Scan for the cell matching the given text and deliver its [x, y] coordinate at center. 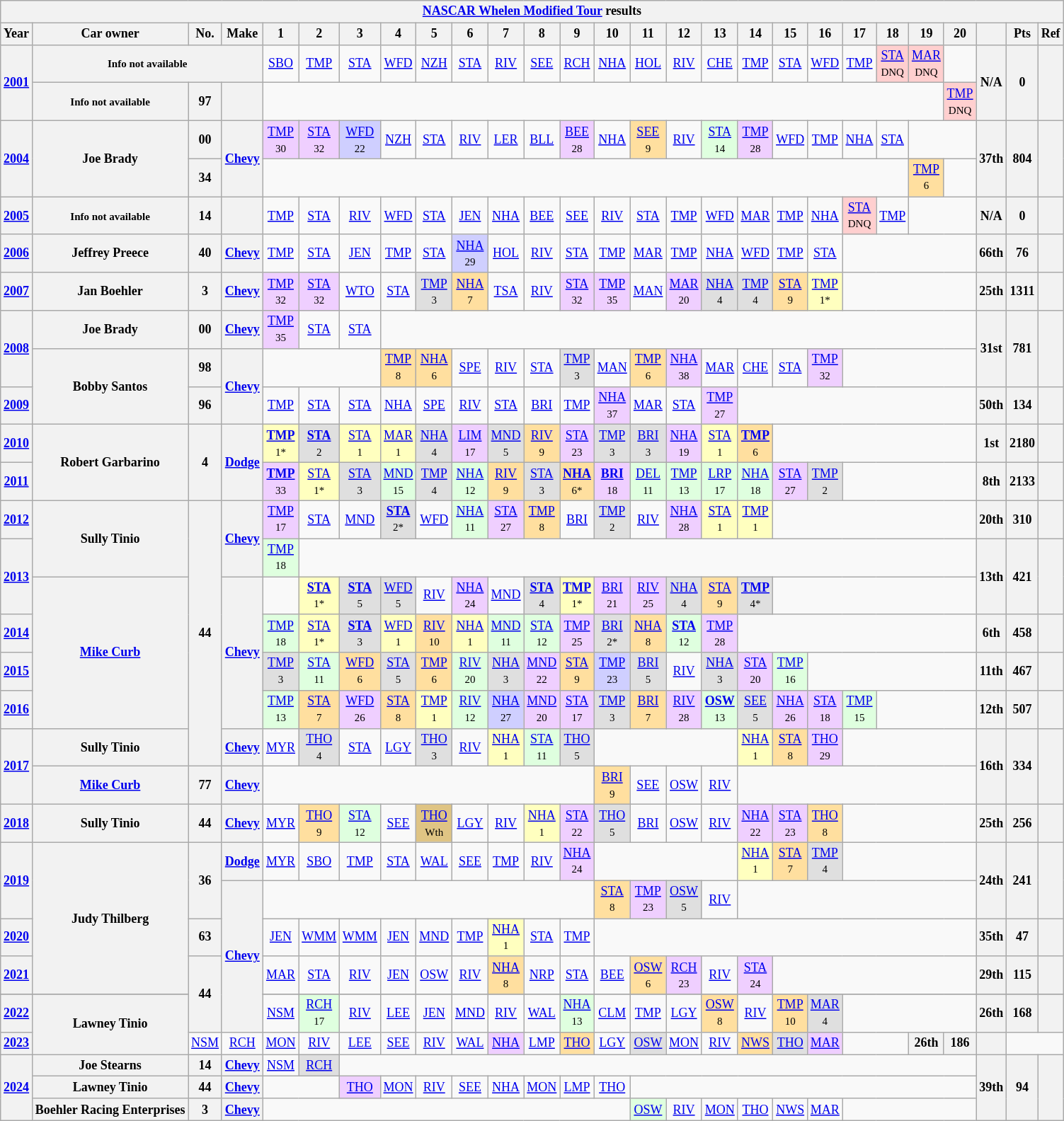
NHA28 [684, 519]
40 [205, 253]
2018 [17, 824]
467 [1022, 672]
MND22 [542, 672]
256 [1022, 824]
NHA37 [612, 406]
THO4 [319, 747]
WFD1 [398, 633]
11 [648, 34]
No. [205, 34]
STA 8 [612, 899]
STA17 [578, 710]
115 [1022, 975]
MND15 [398, 481]
98 [205, 367]
TMP17 [280, 519]
BLL [542, 139]
50th [991, 406]
STA24 [755, 975]
Judy Thilberg [110, 919]
STA20 [755, 672]
781 [1022, 348]
2015 [17, 672]
11th [991, 672]
NHA26 [790, 710]
BRI9 [612, 786]
458 [1022, 633]
TMP23 [612, 672]
NHA12 [470, 481]
16 [825, 34]
DEL11 [648, 481]
17 [859, 34]
Robert Garbarino [110, 463]
WFD5 [398, 595]
STA2* [398, 519]
63 [205, 938]
NHA38 [684, 367]
2180 [1022, 444]
Car owner [110, 34]
NHA29 [470, 253]
WFD26 [360, 710]
2013 [17, 576]
OSW 5 [684, 899]
TMP10 [790, 1013]
168 [1022, 1013]
LRP17 [719, 481]
2008 [17, 348]
1 [280, 34]
THO3 [435, 747]
THO29 [825, 747]
34 [205, 178]
Joe Stearns [110, 1066]
CLM [612, 1013]
1311 [1022, 292]
OSW6 [648, 975]
804 [1022, 159]
Make [242, 34]
20 [960, 34]
TMPDNQ [960, 102]
Pts [1022, 34]
MND11 [505, 633]
241 [1022, 880]
12 [684, 34]
BRI2* [612, 633]
Ref [1051, 34]
134 [1022, 406]
BRI7 [648, 710]
2020 [17, 938]
31st [991, 348]
MND5 [505, 444]
NHA22 [755, 824]
TMP30 [280, 139]
RIV25 [648, 595]
NHA27 [505, 710]
TMP15 [859, 710]
MAR1 [398, 444]
2133 [1022, 481]
TMP4* [755, 595]
NHA7 [470, 292]
SEE5 [755, 710]
LER [505, 139]
8 [542, 34]
Year [17, 34]
66th [991, 253]
NHA19 [684, 444]
2017 [17, 766]
2005 [17, 216]
MAR20 [684, 292]
15 [790, 34]
19 [927, 34]
TMP27 [719, 406]
WTO [360, 292]
2001 [17, 82]
2007 [17, 292]
2023 [17, 1043]
24th [991, 880]
186 [960, 1043]
16th [991, 766]
2016 [17, 710]
TMP 23 [648, 899]
77 [205, 786]
STA4 [542, 595]
NHA13 [578, 1013]
MND20 [542, 710]
47 [1022, 938]
35th [991, 938]
2011 [17, 481]
MAR4 [825, 1013]
8th [991, 481]
29th [991, 975]
36 [205, 880]
2022 [17, 1013]
THO8 [825, 824]
BRI21 [612, 595]
2 [319, 34]
39th [991, 1088]
2009 [17, 406]
LIM17 [470, 444]
334 [1022, 766]
STA14 [719, 139]
TMP33 [280, 481]
2012 [17, 519]
BEE28 [578, 139]
WFD6 [360, 672]
RIV12 [470, 710]
507 [1022, 710]
STA18 [825, 710]
6 [470, 34]
37th [991, 159]
2010 [17, 444]
96 [205, 406]
310 [1022, 519]
RIV28 [684, 710]
RIV10 [435, 633]
6th [991, 633]
BRI3 [648, 444]
NHA11 [470, 519]
STA22 [578, 824]
2004 [17, 159]
7 [505, 34]
NHA6 [435, 367]
9 [578, 34]
2019 [17, 880]
NHA6* [578, 481]
2014 [17, 633]
NRP [542, 975]
10 [612, 34]
76 [1022, 253]
BRI5 [648, 672]
OSW8 [719, 1013]
20th [991, 519]
RCH23 [684, 975]
Jan Boehler [110, 292]
2006 [17, 253]
BRI18 [612, 481]
TMP25 [578, 633]
13th [991, 576]
12th [991, 710]
RIV20 [470, 672]
97 [205, 102]
MARDNQ [927, 64]
NASCAR Whelen Modified Tour results [532, 11]
Boehler Racing Enterprises [110, 1110]
SEE9 [648, 139]
TMP16 [790, 672]
1st [991, 444]
2024 [17, 1088]
Jeffrey Preece [110, 253]
RCH17 [319, 1013]
THO9 [319, 824]
TSA [505, 292]
WFD22 [360, 139]
STA2 [319, 444]
2021 [17, 975]
94 [1022, 1088]
18 [893, 34]
421 [1022, 576]
Bobby Santos [110, 386]
5 [435, 34]
THOWth [435, 824]
OSW13 [719, 710]
NHA18 [755, 481]
13 [719, 34]
